Extract the [X, Y] coordinate from the center of the cell holding the provided text.  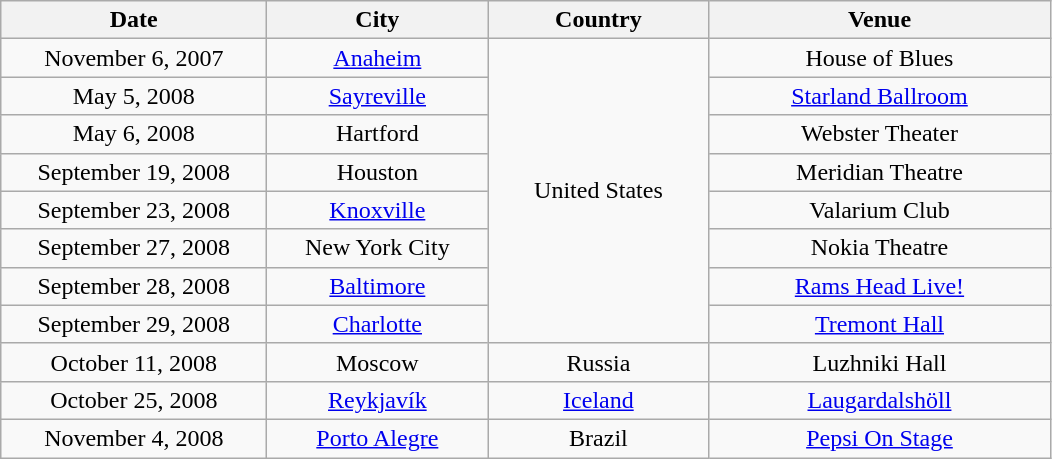
Starland Ballroom [880, 96]
May 5, 2008 [134, 96]
October 25, 2008 [134, 400]
Anaheim [378, 58]
Russia [598, 362]
May 6, 2008 [134, 134]
October 11, 2008 [134, 362]
September 19, 2008 [134, 172]
Moscow [378, 362]
United States [598, 191]
Baltimore [378, 286]
Meridian Theatre [880, 172]
Nokia Theatre [880, 248]
House of Blues [880, 58]
Reykjavík [378, 400]
Valarium Club [880, 210]
September 29, 2008 [134, 324]
Knoxville [378, 210]
New York City [378, 248]
Country [598, 20]
Pepsi On Stage [880, 438]
Rams Head Live! [880, 286]
September 27, 2008 [134, 248]
Hartford [378, 134]
Tremont Hall [880, 324]
September 28, 2008 [134, 286]
September 23, 2008 [134, 210]
Luzhniki Hall [880, 362]
Laugardalshöll [880, 400]
Date [134, 20]
November 6, 2007 [134, 58]
Porto Alegre [378, 438]
Sayreville [378, 96]
November 4, 2008 [134, 438]
Charlotte [378, 324]
Venue [880, 20]
City [378, 20]
Iceland [598, 400]
Brazil [598, 438]
Houston [378, 172]
Webster Theater [880, 134]
